Detect which cell encompasses the target text, then output its [X, Y] center coordinate. 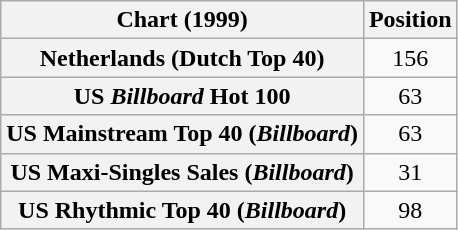
31 [410, 172]
Chart (1999) [182, 20]
98 [410, 210]
US Mainstream Top 40 (Billboard) [182, 134]
US Maxi-Singles Sales (Billboard) [182, 172]
US Rhythmic Top 40 (Billboard) [182, 210]
Netherlands (Dutch Top 40) [182, 58]
156 [410, 58]
US Billboard Hot 100 [182, 96]
Position [410, 20]
